Scan for the cell matching the given text and deliver its (X, Y) coordinate at center. 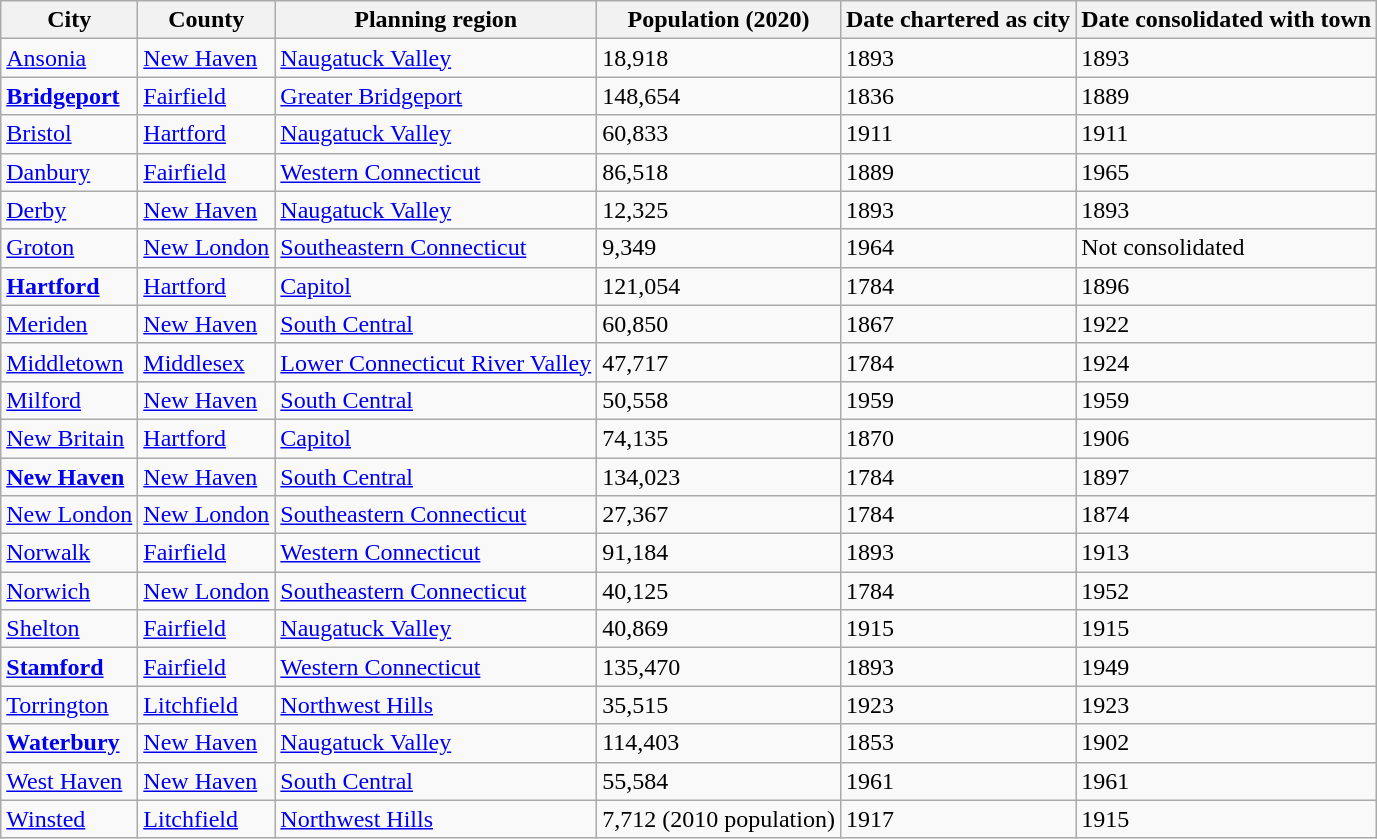
West Haven (70, 781)
Date chartered as city (958, 20)
Waterbury (70, 743)
Stamford (70, 667)
91,184 (719, 553)
Ansonia (70, 58)
County (206, 20)
Shelton (70, 629)
40,125 (719, 591)
47,717 (719, 362)
Derby (70, 210)
12,325 (719, 210)
Planning region (436, 20)
1965 (1226, 172)
1917 (958, 819)
55,584 (719, 781)
Population (2020) (719, 20)
Not consolidated (1226, 248)
1870 (958, 438)
1949 (1226, 667)
1964 (958, 248)
148,654 (719, 96)
Torrington (70, 705)
New Britain (70, 438)
1906 (1226, 438)
1836 (958, 96)
86,518 (719, 172)
Date consolidated with town (1226, 20)
Milford (70, 400)
27,367 (719, 515)
40,869 (719, 629)
1952 (1226, 591)
1897 (1226, 477)
1902 (1226, 743)
74,135 (719, 438)
Groton (70, 248)
114,403 (719, 743)
Winsted (70, 819)
134,023 (719, 477)
60,833 (719, 134)
9,349 (719, 248)
1874 (1226, 515)
1913 (1226, 553)
Greater Bridgeport (436, 96)
Meriden (70, 324)
1867 (958, 324)
Norwich (70, 591)
Danbury (70, 172)
50,558 (719, 400)
City (70, 20)
1853 (958, 743)
Bridgeport (70, 96)
60,850 (719, 324)
35,515 (719, 705)
1896 (1226, 286)
Norwalk (70, 553)
Lower Connecticut River Valley (436, 362)
Bristol (70, 134)
1922 (1226, 324)
18,918 (719, 58)
7,712 (2010 population) (719, 819)
135,470 (719, 667)
121,054 (719, 286)
Middletown (70, 362)
Middlesex (206, 362)
1924 (1226, 362)
